Return the [X, Y] coordinate for the center point of the cell that contains the specified text.  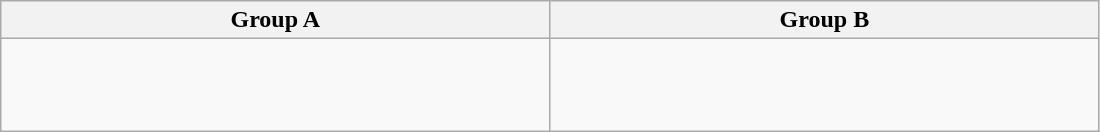
Group B [824, 20]
Group A [276, 20]
